For the text-containing cell, return its midpoint in [x, y] coordinate format. 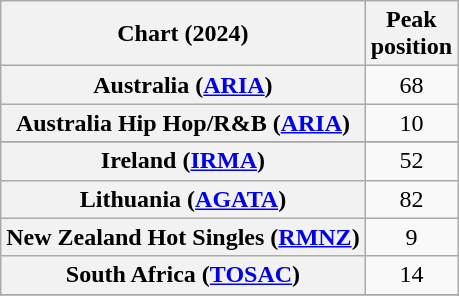
82 [411, 199]
52 [411, 161]
New Zealand Hot Singles (RMNZ) [183, 237]
10 [411, 123]
Peakposition [411, 34]
Lithuania (AGATA) [183, 199]
Chart (2024) [183, 34]
South Africa (TOSAC) [183, 275]
Australia Hip Hop/R&B (ARIA) [183, 123]
Australia (ARIA) [183, 85]
68 [411, 85]
Ireland (IRMA) [183, 161]
14 [411, 275]
9 [411, 237]
